Find where the given text appears and provide that cell's center as (X, Y) coordinate. 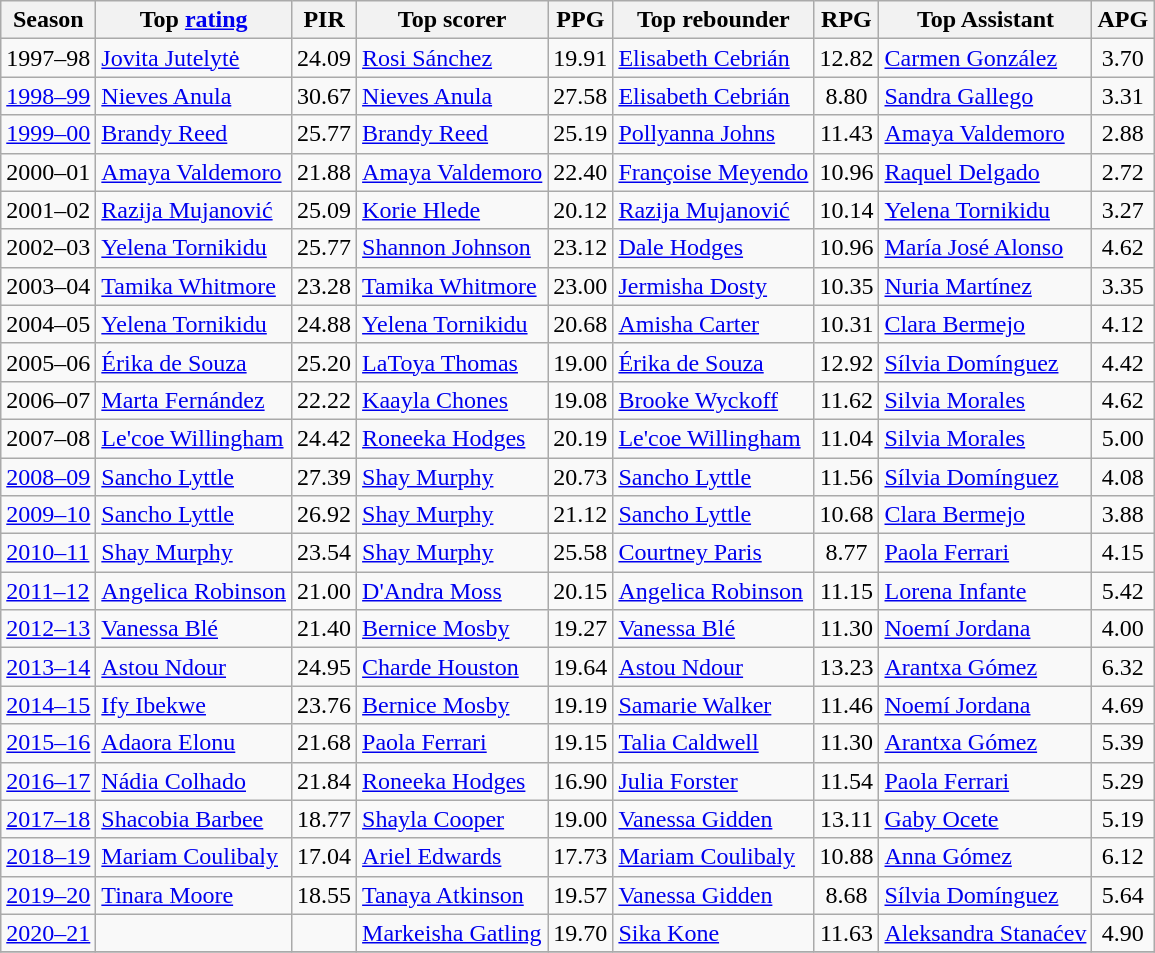
Adaora Elonu (194, 743)
21.12 (580, 515)
11.54 (846, 781)
25.58 (580, 553)
Samarie Walker (714, 705)
23.00 (580, 286)
3.31 (1123, 96)
2.72 (1123, 172)
20.15 (580, 591)
8.77 (846, 553)
2017–18 (48, 819)
11.15 (846, 591)
4.08 (1123, 477)
11.46 (846, 705)
2006–07 (48, 400)
23.12 (580, 248)
4.69 (1123, 705)
2019–20 (48, 895)
10.88 (846, 857)
3.35 (1123, 286)
2013–14 (48, 667)
2015–16 (48, 743)
21.84 (324, 781)
Ify Ibekwe (194, 705)
24.95 (324, 667)
Ariel Edwards (452, 857)
19.19 (580, 705)
Lorena Infante (986, 591)
Top rating (194, 20)
Talia Caldwell (714, 743)
22.40 (580, 172)
Top Assistant (986, 20)
Julia Forster (714, 781)
21.00 (324, 591)
10.31 (846, 324)
Rosi Sánchez (452, 58)
1997–98 (48, 58)
Tinara Moore (194, 895)
2018–19 (48, 857)
2020–21 (48, 933)
4.90 (1123, 933)
Shayla Cooper (452, 819)
21.68 (324, 743)
2014–15 (48, 705)
Françoise Meyendo (714, 172)
5.39 (1123, 743)
6.12 (1123, 857)
10.35 (846, 286)
Pollyanna Johns (714, 134)
APG (1123, 20)
Anna Gómez (986, 857)
18.55 (324, 895)
8.68 (846, 895)
23.28 (324, 286)
4.15 (1123, 553)
Nuria Martínez (986, 286)
2009–10 (48, 515)
María José Alonso (986, 248)
Jovita Jutelytė (194, 58)
10.68 (846, 515)
Sika Kone (714, 933)
2011–12 (48, 591)
Amisha Carter (714, 324)
13.23 (846, 667)
2.88 (1123, 134)
Gaby Ocete (986, 819)
19.57 (580, 895)
19.70 (580, 933)
20.68 (580, 324)
Kaayla Chones (452, 400)
2001–02 (48, 210)
LaToya Thomas (452, 362)
27.39 (324, 477)
4.00 (1123, 629)
2012–13 (48, 629)
Sandra Gallego (986, 96)
19.91 (580, 58)
11.43 (846, 134)
RPG (846, 20)
11.62 (846, 400)
17.73 (580, 857)
5.64 (1123, 895)
Marta Fernández (194, 400)
5.29 (1123, 781)
Korie Hlede (452, 210)
2010–11 (48, 553)
4.12 (1123, 324)
16.90 (580, 781)
3.27 (1123, 210)
23.54 (324, 553)
Top rebounder (714, 20)
6.32 (1123, 667)
Season (48, 20)
22.22 (324, 400)
10.14 (846, 210)
3.88 (1123, 515)
12.92 (846, 362)
19.64 (580, 667)
21.88 (324, 172)
25.19 (580, 134)
19.15 (580, 743)
Top scorer (452, 20)
4.42 (1123, 362)
26.92 (324, 515)
Raquel Delgado (986, 172)
8.80 (846, 96)
11.63 (846, 933)
2007–08 (48, 438)
20.12 (580, 210)
Aleksandra Stanaćev (986, 933)
5.42 (1123, 591)
2008–09 (48, 477)
19.08 (580, 400)
2002–03 (48, 248)
1999–00 (48, 134)
21.40 (324, 629)
25.20 (324, 362)
18.77 (324, 819)
13.11 (846, 819)
3.70 (1123, 58)
27.58 (580, 96)
PIR (324, 20)
30.67 (324, 96)
20.19 (580, 438)
Jermisha Dosty (714, 286)
1998–99 (48, 96)
Shannon Johnson (452, 248)
12.82 (846, 58)
2005–06 (48, 362)
2016–17 (48, 781)
2003–04 (48, 286)
23.76 (324, 705)
17.04 (324, 857)
Carmen González (986, 58)
11.04 (846, 438)
19.27 (580, 629)
11.56 (846, 477)
Brooke Wyckoff (714, 400)
2004–05 (48, 324)
Tanaya Atkinson (452, 895)
2000–01 (48, 172)
25.09 (324, 210)
PPG (580, 20)
D'Andra Moss (452, 591)
20.73 (580, 477)
Courtney Paris (714, 553)
Dale Hodges (714, 248)
5.00 (1123, 438)
Nádia Colhado (194, 781)
24.09 (324, 58)
5.19 (1123, 819)
Markeisha Gatling (452, 933)
Shacobia Barbee (194, 819)
24.88 (324, 324)
Charde Houston (452, 667)
24.42 (324, 438)
